Return [x, y] of the center of cell containing provided text 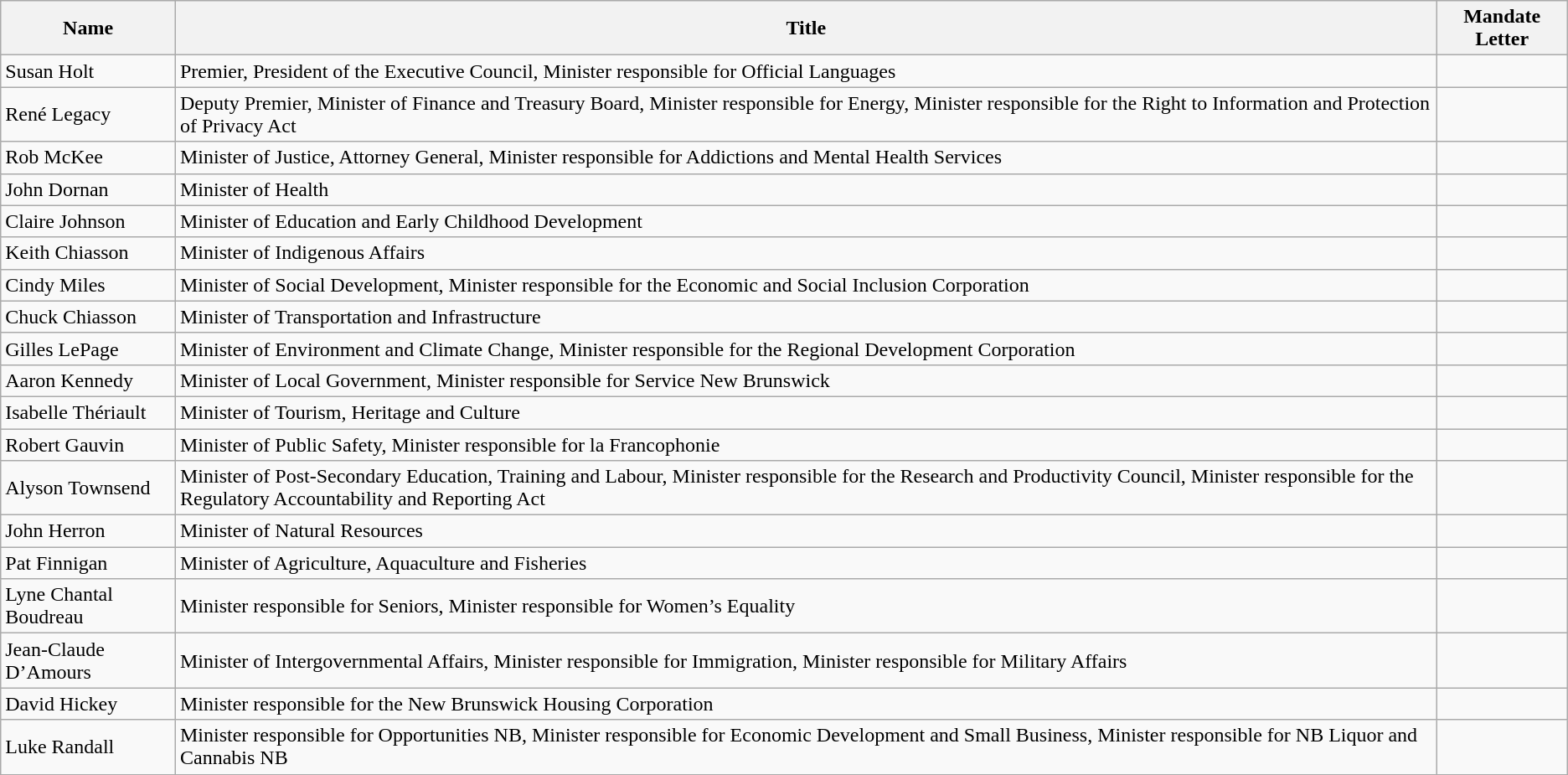
Isabelle Thériault [89, 412]
Susan Holt [89, 71]
Minister responsible for the New Brunswick Housing Corporation [806, 704]
Minister of Transportation and Infrastructure [806, 317]
Lyne Chantal Boudreau [89, 607]
Minister of Tourism, Heritage and Culture [806, 412]
Minister of Health [806, 189]
Minister responsible for Seniors, Minister responsible for Women’s Equality [806, 607]
Premier, President of the Executive Council, Minister responsible for Official Languages [806, 71]
Minister of Education and Early Childhood Development [806, 221]
John Herron [89, 531]
David Hickey [89, 704]
René Legacy [89, 114]
Chuck Chiasson [89, 317]
Minister of Environment and Climate Change, Minister responsible for the Regional Development Corporation [806, 349]
John Dornan [89, 189]
Minister of Local Government, Minister responsible for Service New Brunswick [806, 380]
Gilles LePage [89, 349]
Minister of Intergovernmental Affairs, Minister responsible for Immigration, Minister responsible for Military Affairs [806, 660]
Minister of Agriculture, Aquaculture and Fisheries [806, 563]
Alyson Townsend [89, 488]
Name [89, 28]
Minister of Natural Resources [806, 531]
Jean-Claude D’Amours [89, 660]
Robert Gauvin [89, 445]
Luke Randall [89, 747]
Minister of Justice, Attorney General, Minister responsible for Addictions and Mental Health Services [806, 158]
Minister of Social Development, Minister responsible for the Economic and Social Inclusion Corporation [806, 285]
Keith Chiasson [89, 253]
Minister of Indigenous Affairs [806, 253]
Pat Finnigan [89, 563]
Rob McKee [89, 158]
Title [806, 28]
Cindy Miles [89, 285]
Aaron Kennedy [89, 380]
Mandate Letter [1502, 28]
Minister of Public Safety, Minister responsible for la Francophonie [806, 445]
Claire Johnson [89, 221]
